Output the (X, Y) coordinate of the center of the cell containing the given text.  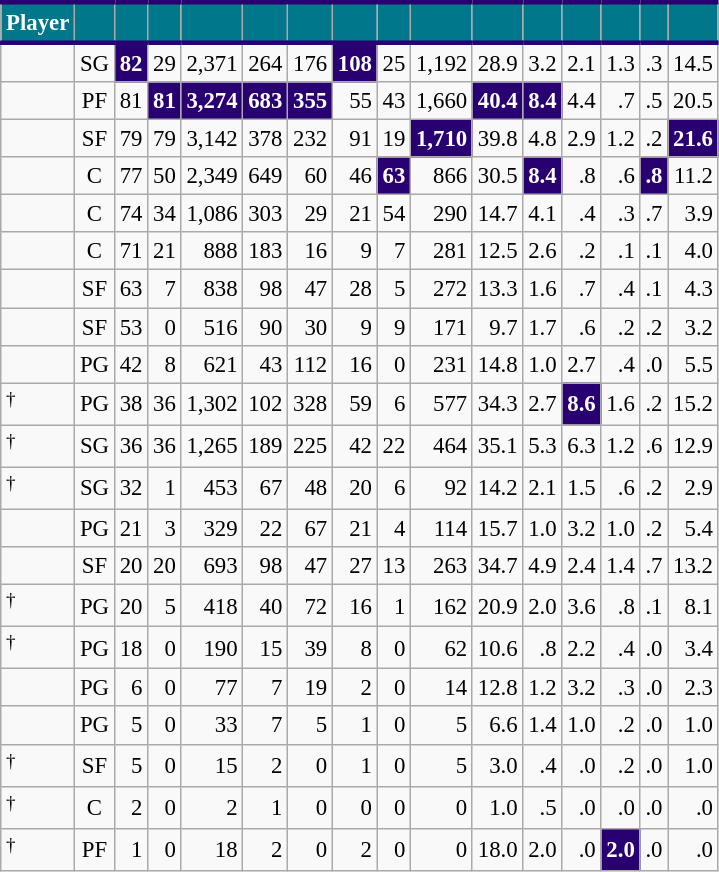
263 (442, 566)
3 (164, 528)
4.8 (542, 139)
40 (266, 606)
453 (212, 488)
13.2 (693, 566)
12.9 (693, 446)
2,349 (212, 176)
1.3 (620, 62)
14 (442, 688)
48 (310, 488)
40.4 (497, 101)
9.7 (497, 327)
231 (442, 364)
1,265 (212, 446)
2,371 (212, 62)
378 (266, 139)
4 (394, 528)
72 (310, 606)
27 (354, 566)
649 (266, 176)
10.6 (497, 648)
90 (266, 327)
30.5 (497, 176)
14.5 (693, 62)
866 (442, 176)
1.7 (542, 327)
2.2 (582, 648)
225 (310, 446)
3.0 (497, 765)
33 (212, 726)
38 (130, 404)
418 (212, 606)
1,302 (212, 404)
35.1 (497, 446)
34 (164, 214)
11.2 (693, 176)
2.3 (693, 688)
71 (130, 251)
59 (354, 404)
14.7 (497, 214)
12.5 (497, 251)
693 (212, 566)
15.7 (497, 528)
1,192 (442, 62)
232 (310, 139)
5.5 (693, 364)
2.4 (582, 566)
264 (266, 62)
190 (212, 648)
60 (310, 176)
114 (442, 528)
28.9 (497, 62)
82 (130, 62)
91 (354, 139)
14.2 (497, 488)
102 (266, 404)
5.4 (693, 528)
15.2 (693, 404)
683 (266, 101)
12.8 (497, 688)
30 (310, 327)
888 (212, 251)
55 (354, 101)
189 (266, 446)
34.3 (497, 404)
6.6 (497, 726)
28 (354, 289)
162 (442, 606)
1,710 (442, 139)
183 (266, 251)
53 (130, 327)
92 (442, 488)
39.8 (497, 139)
355 (310, 101)
3,274 (212, 101)
5.3 (542, 446)
176 (310, 62)
2.6 (542, 251)
4.9 (542, 566)
32 (130, 488)
14.8 (497, 364)
21.6 (693, 139)
13 (394, 566)
6.3 (582, 446)
4.1 (542, 214)
Player (38, 22)
1,086 (212, 214)
4.0 (693, 251)
272 (442, 289)
8.1 (693, 606)
112 (310, 364)
108 (354, 62)
516 (212, 327)
290 (442, 214)
328 (310, 404)
1,660 (442, 101)
3.4 (693, 648)
39 (310, 648)
3.6 (582, 606)
464 (442, 446)
62 (442, 648)
74 (130, 214)
20.5 (693, 101)
281 (442, 251)
46 (354, 176)
3,142 (212, 139)
18.0 (497, 850)
577 (442, 404)
20.9 (497, 606)
171 (442, 327)
50 (164, 176)
329 (212, 528)
1.5 (582, 488)
838 (212, 289)
54 (394, 214)
25 (394, 62)
3.9 (693, 214)
4.4 (582, 101)
13.3 (497, 289)
621 (212, 364)
34.7 (497, 566)
4.3 (693, 289)
303 (266, 214)
8.6 (582, 404)
